For the text-containing cell, return its midpoint in [X, Y] coordinate format. 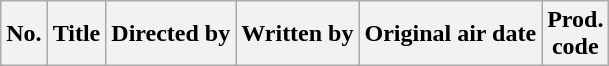
Title [76, 34]
Original air date [450, 34]
Written by [298, 34]
Prod.code [576, 34]
No. [24, 34]
Directed by [171, 34]
